Detect which cell encompasses the target text, then output its (x, y) center coordinate. 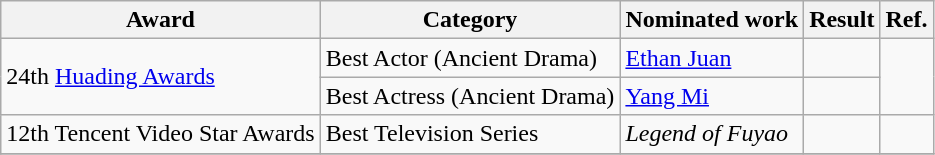
Nominated work (712, 20)
Result (842, 20)
12th Tencent Video Star Awards (160, 134)
Best Actress (Ancient Drama) (470, 96)
Category (470, 20)
Award (160, 20)
Yang Mi (712, 96)
24th Huading Awards (160, 77)
Ref. (906, 20)
Legend of Fuyao (712, 134)
Ethan Juan (712, 58)
Best Actor (Ancient Drama) (470, 58)
Best Television Series (470, 134)
